Detect which cell encompasses the target text, then output its (X, Y) center coordinate. 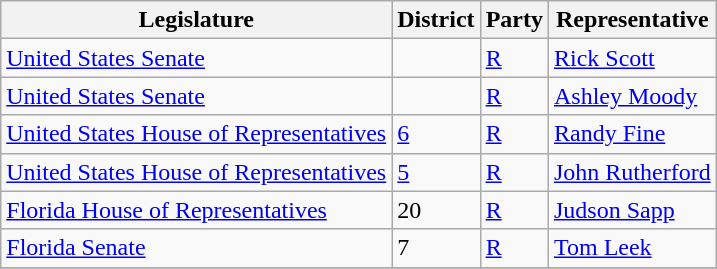
Randy Fine (632, 134)
Florida Senate (196, 248)
Tom Leek (632, 248)
Legislature (196, 20)
6 (436, 134)
Judson Sapp (632, 210)
Representative (632, 20)
Ashley Moody (632, 96)
7 (436, 248)
Rick Scott (632, 58)
John Rutherford (632, 172)
20 (436, 210)
5 (436, 172)
Florida House of Representatives (196, 210)
Party (514, 20)
District (436, 20)
